Return [x, y] of the center of cell containing provided text 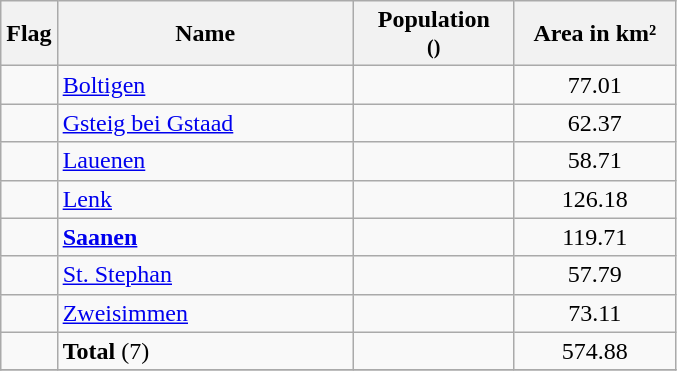
58.71 [594, 161]
57.79 [594, 275]
73.11 [594, 313]
Name [205, 34]
Boltigen [205, 85]
Population() [434, 34]
126.18 [594, 199]
574.88 [594, 351]
Lauenen [205, 161]
Gsteig bei Gstaad [205, 123]
Zweisimmen [205, 313]
119.71 [594, 237]
Area in km² [594, 34]
77.01 [594, 85]
Total (7) [205, 351]
62.37 [594, 123]
St. Stephan [205, 275]
Saanen [205, 237]
Flag [29, 34]
Lenk [205, 199]
